Identify which cell holds the provided text, then report its [X, Y] central coordinate. 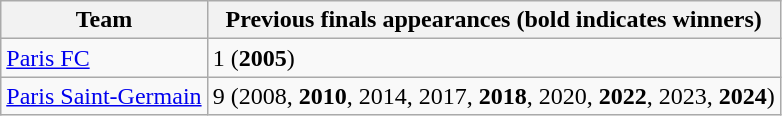
Paris Saint-Germain [104, 96]
1 (2005) [494, 58]
9 (2008, 2010, 2014, 2017, 2018, 2020, 2022, 2023, 2024) [494, 96]
Paris FC [104, 58]
Team [104, 20]
Previous finals appearances (bold indicates winners) [494, 20]
